Detect which cell encompasses the target text, then output its [X, Y] center coordinate. 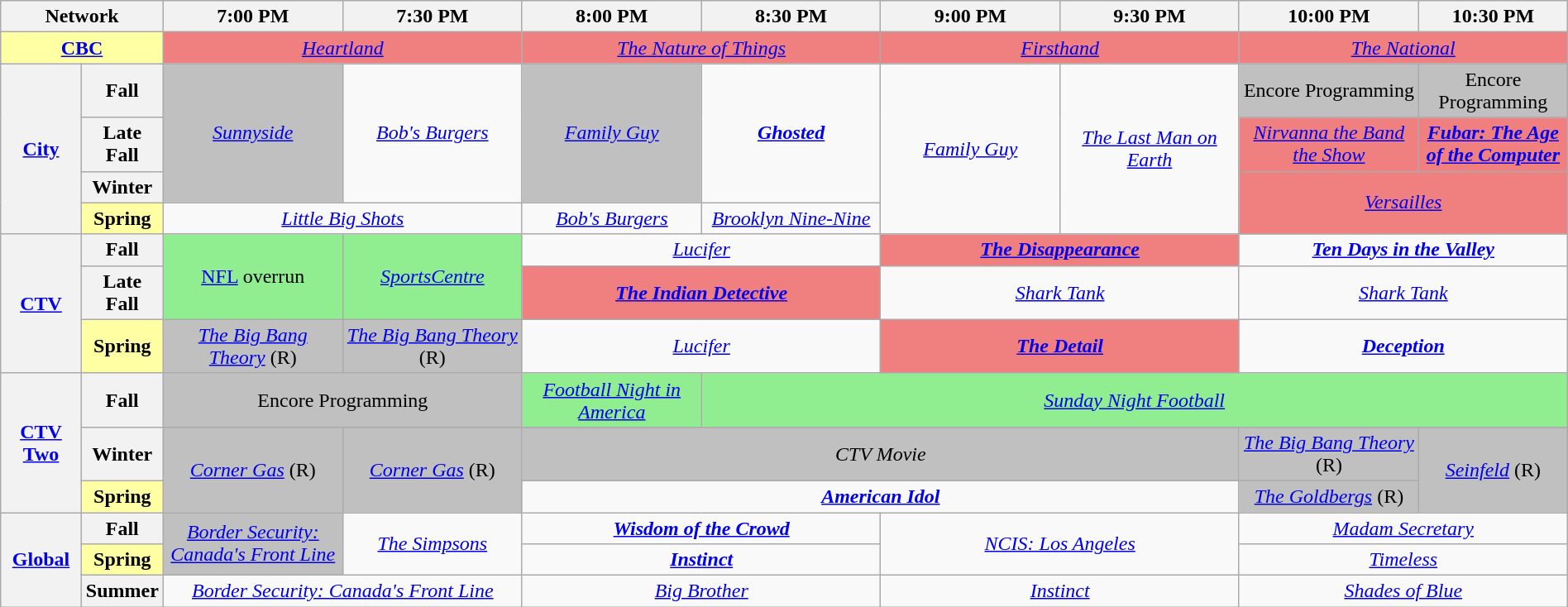
8:00 PM [612, 17]
Wisdom of the Crowd [701, 528]
Little Big Shots [342, 218]
9:00 PM [971, 17]
Ghosted [791, 133]
The Nature of Things [701, 48]
Deception [1403, 346]
Heartland [342, 48]
Network [83, 17]
7:00 PM [253, 17]
Football Night in America [612, 400]
10:30 PM [1494, 17]
Versailles [1403, 203]
City [41, 149]
7:30 PM [432, 17]
Madam Secretary [1403, 528]
Timeless [1403, 560]
Nirvanna the Band the Show [1328, 144]
CTV Two [41, 442]
Firsthand [1060, 48]
The Goldbergs (R) [1328, 496]
The Detail [1060, 346]
Fubar: The Age of the Computer [1494, 144]
The Disappearance [1060, 250]
CBC [83, 48]
Sunnyside [253, 133]
American Idol [880, 496]
The Last Man on Earth [1150, 149]
8:30 PM [791, 17]
Big Brother [701, 591]
Summer [122, 591]
CTV Movie [880, 453]
SportsCentre [432, 276]
9:30 PM [1150, 17]
Seinfeld (R) [1494, 470]
The Indian Detective [701, 293]
NCIS: Los Angeles [1060, 544]
CTV [41, 303]
Ten Days in the Valley [1403, 250]
The Simpsons [432, 544]
Global [41, 560]
NFL overrun [253, 276]
10:00 PM [1328, 17]
Sunday Night Football [1135, 400]
Shades of Blue [1403, 591]
Brooklyn Nine-Nine [791, 218]
The National [1403, 48]
